Extract the [X, Y] coordinate from the center of the cell holding the provided text.  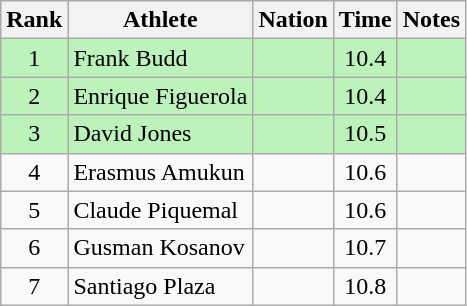
1 [34, 58]
Nation [293, 20]
10.7 [365, 248]
David Jones [160, 134]
2 [34, 96]
Gusman Kosanov [160, 248]
Athlete [160, 20]
4 [34, 172]
Frank Budd [160, 58]
7 [34, 286]
5 [34, 210]
6 [34, 248]
Rank [34, 20]
Erasmus Amukun [160, 172]
Santiago Plaza [160, 286]
3 [34, 134]
10.5 [365, 134]
Enrique Figuerola [160, 96]
Time [365, 20]
Notes [431, 20]
Claude Piquemal [160, 210]
10.8 [365, 286]
